Scan for the cell matching the given text and deliver its (x, y) coordinate at center. 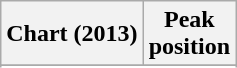
Peakposition (189, 34)
Chart (2013) (72, 34)
